Search for the cell housing the specified text and yield its [X, Y] center coordinate. 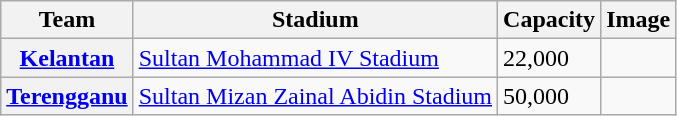
Team [67, 20]
22,000 [550, 58]
50,000 [550, 96]
Terengganu [67, 96]
Sultan Mizan Zainal Abidin Stadium [315, 96]
Sultan Mohammad IV Stadium [315, 58]
Kelantan [67, 58]
Image [638, 20]
Capacity [550, 20]
Stadium [315, 20]
